Determine the [X, Y] coordinate at the center of the cell enclosing the given text.  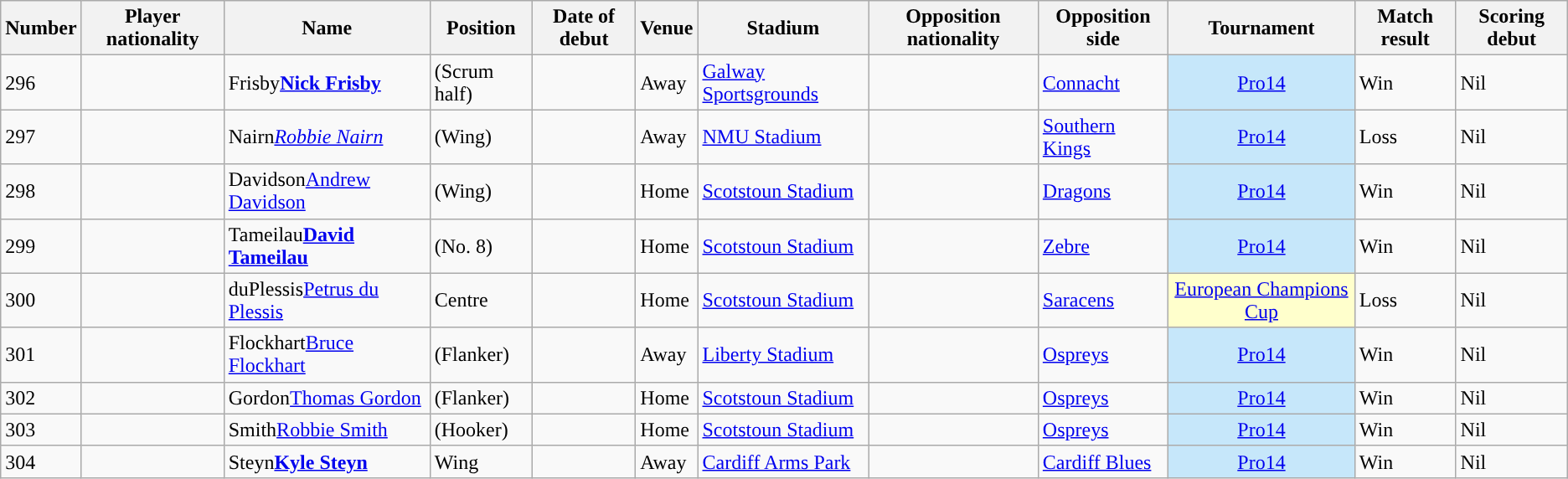
GordonThomas Gordon [327, 398]
Position [481, 28]
Tournament [1261, 28]
Galway Sportsgrounds [783, 82]
FrisbyNick Frisby [327, 82]
FlockhartBruce Flockhart [327, 355]
duPlessisPetrus du Plessis [327, 300]
297 [41, 137]
TameilauDavid Tameilau [327, 246]
Scoring debut [1511, 28]
Cardiff Arms Park [783, 461]
Match result [1406, 28]
NairnRobbie Nairn [327, 137]
303 [41, 430]
Liberty Stadium [783, 355]
Connacht [1102, 82]
Stadium [783, 28]
Cardiff Blues [1102, 461]
Name [327, 28]
(No. 8) [481, 246]
300 [41, 300]
NMU Stadium [783, 137]
296 [41, 82]
301 [41, 355]
Opposition side [1102, 28]
DavidsonAndrew Davidson [327, 191]
Dragons [1102, 191]
298 [41, 191]
Number [41, 28]
Centre [481, 300]
304 [41, 461]
Venue [667, 28]
Date of debut [583, 28]
302 [41, 398]
SmithRobbie Smith [327, 430]
Opposition nationality [953, 28]
Southern Kings [1102, 137]
Zebre [1102, 246]
European Champions Cup [1261, 300]
Player nationality [152, 28]
SteynKyle Steyn [327, 461]
299 [41, 246]
Wing [481, 461]
Saracens [1102, 300]
(Hooker) [481, 430]
(Scrum half) [481, 82]
